Determine the [X, Y] coordinate at the center of the cell enclosing the given text.  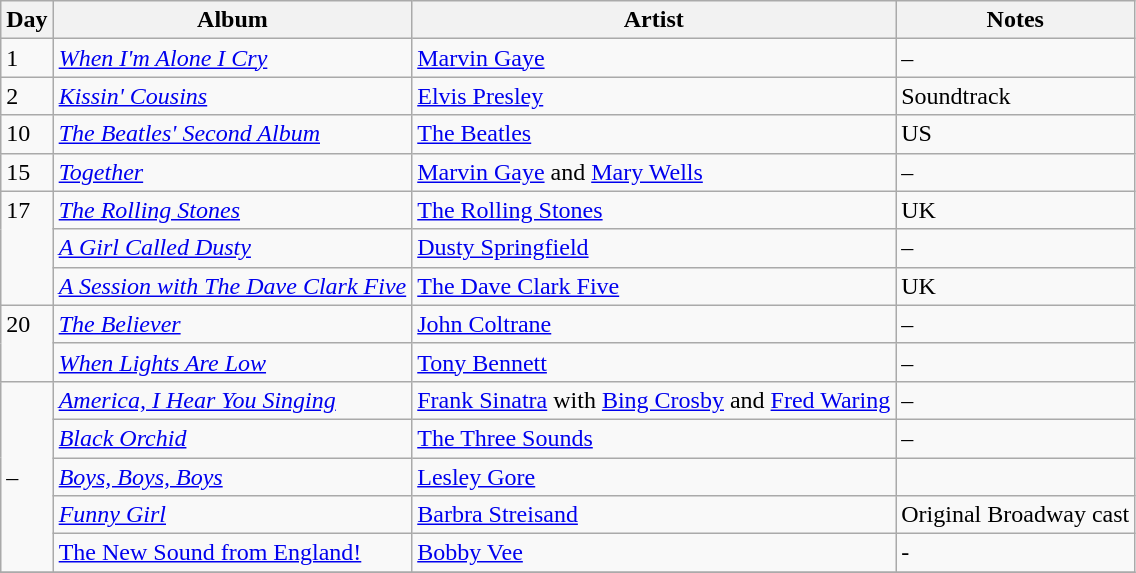
Marvin Gaye and Mary Wells [654, 172]
17 [27, 248]
America, I Hear You Singing [232, 400]
Album [232, 20]
The New Sound from England! [232, 553]
Bobby Vee [654, 553]
The Beatles [654, 134]
15 [27, 172]
John Coltrane [654, 324]
10 [27, 134]
Marvin Gaye [654, 58]
Together [232, 172]
Original Broadway cast [1016, 515]
2 [27, 96]
20 [27, 343]
A Girl Called Dusty [232, 248]
Frank Sinatra with Bing Crosby and Fred Waring [654, 400]
The Believer [232, 324]
Tony Bennett [654, 362]
Funny Girl [232, 515]
A Session with The Dave Clark Five [232, 286]
The Dave Clark Five [654, 286]
1 [27, 58]
Soundtrack [1016, 96]
The Beatles' Second Album [232, 134]
Elvis Presley [654, 96]
Barbra Streisand [654, 515]
Lesley Gore [654, 477]
Boys, Boys, Boys [232, 477]
Artist [654, 20]
Notes [1016, 20]
Black Orchid [232, 438]
Kissin' Cousins [232, 96]
Dusty Springfield [654, 248]
The Three Sounds [654, 438]
Day [27, 20]
- [1016, 553]
When Lights Are Low [232, 362]
US [1016, 134]
When I'm Alone I Cry [232, 58]
